Capture the cell that displays the provided text and extract its [x, y] central coordinate. 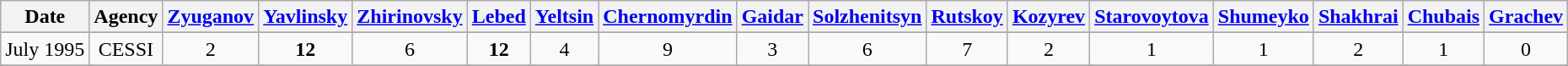
Agency [126, 17]
4 [564, 49]
Date [46, 17]
CESSI [126, 49]
Zyuganov [211, 17]
Zhirinovsky [410, 17]
Lebed [499, 17]
Starovoytova [1152, 17]
Rutskoy [967, 17]
Solzhenitsyn [867, 17]
Shumeyko [1263, 17]
Gaidar [772, 17]
Grachev [1526, 17]
Shakhrai [1358, 17]
0 [1526, 49]
7 [967, 49]
Chernomyrdin [668, 17]
Chubais [1443, 17]
9 [668, 49]
Kozyrev [1049, 17]
Yavlinsky [305, 17]
July 1995 [46, 49]
3 [772, 49]
Yeltsin [564, 17]
